From the cell containing the given text, extract its center point as (x, y) coordinate. 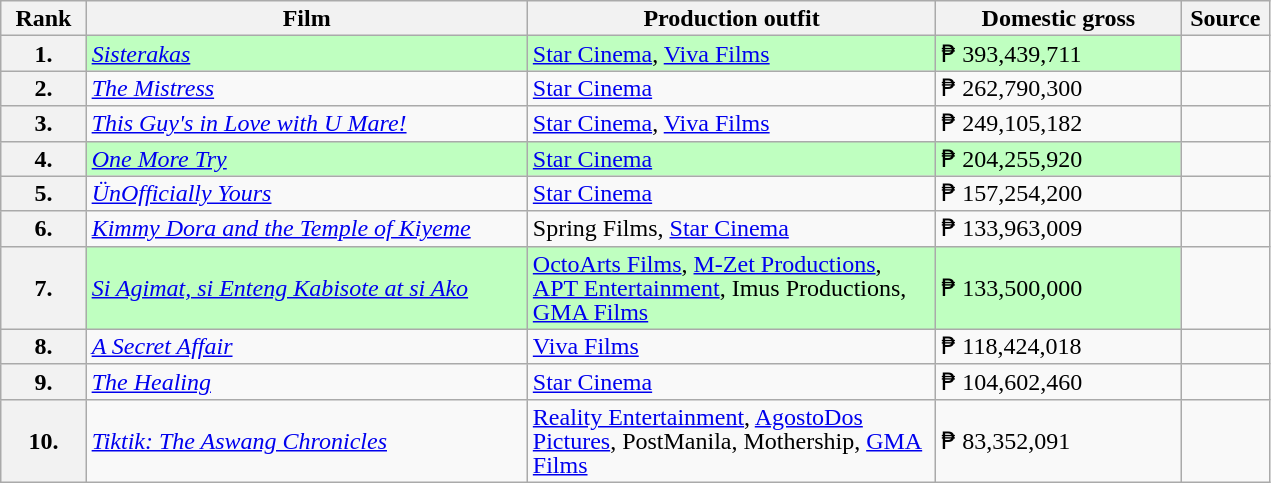
1. (44, 54)
Sisterakas (306, 54)
₱ 104,602,460 (1058, 382)
Kimmy Dora and the Temple of Kiyeme (306, 228)
6. (44, 228)
9. (44, 382)
8. (44, 346)
This Guy's in Love with U Mare! (306, 124)
A Secret Affair (306, 346)
The Healing (306, 382)
Si Agimat, si Enteng Kabisote at si Ako (306, 288)
The Mistress (306, 88)
₱ 118,424,018 (1058, 346)
3. (44, 124)
Rank (44, 18)
OctoArts Films, M-Zet Productions, APT Entertainment, Imus Productions, GMA Films (732, 288)
₱ 133,500,000 (1058, 288)
Domestic gross (1058, 18)
Reality Entertainment, AgostoDos Pictures, PostManila, Mothership, GMA Films (732, 440)
₱ 133,963,009 (1058, 228)
ÜnOfficially Yours (306, 194)
Tiktik: The Aswang Chronicles (306, 440)
₱ 157,254,200 (1058, 194)
₱ 393,439,711 (1058, 54)
10. (44, 440)
Film (306, 18)
Production outfit (732, 18)
2. (44, 88)
One More Try (306, 158)
₱ 262,790,300 (1058, 88)
Spring Films, Star Cinema (732, 228)
4. (44, 158)
Viva Films (732, 346)
Source (1226, 18)
₱ 249,105,182 (1058, 124)
₱ 83,352,091 (1058, 440)
₱ 204,255,920 (1058, 158)
5. (44, 194)
7. (44, 288)
